For the text-containing cell, return its midpoint in [x, y] coordinate format. 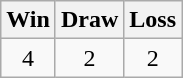
4 [28, 58]
Win [28, 20]
Draw [89, 20]
Loss [153, 20]
